Find where the given text appears and provide that cell's center as (X, Y) coordinate. 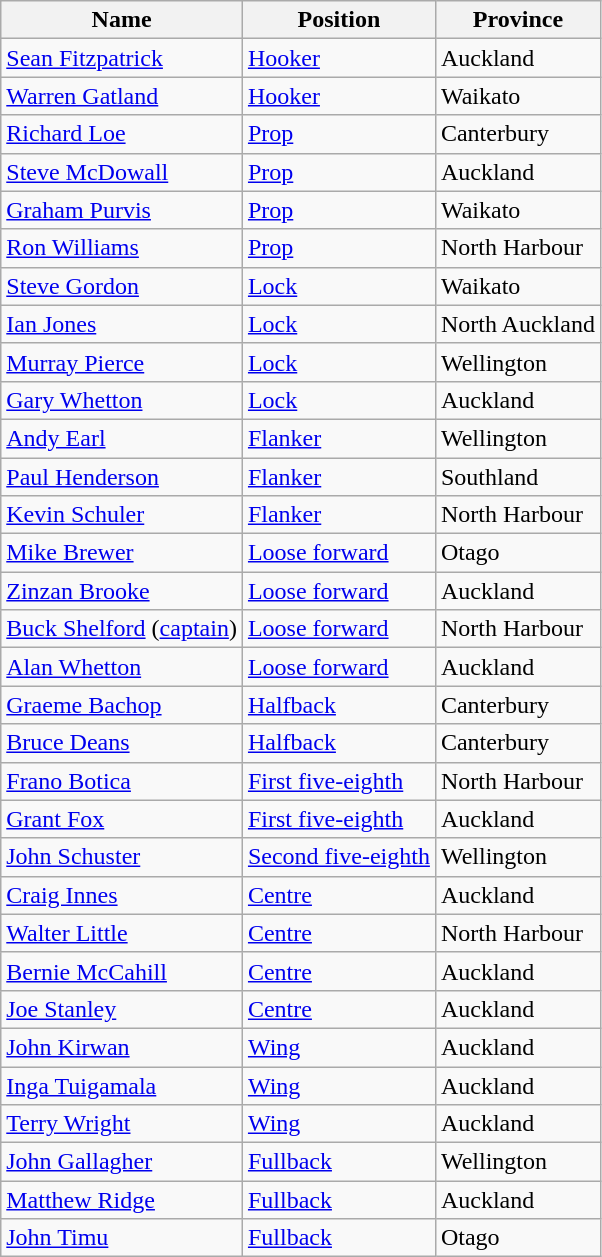
Province (518, 20)
Southland (518, 477)
Paul Henderson (122, 477)
Craig Innes (122, 895)
John Gallagher (122, 1162)
Matthew Ridge (122, 1200)
Name (122, 20)
Ian Jones (122, 324)
Position (338, 20)
Andy Earl (122, 438)
Terry Wright (122, 1124)
Mike Brewer (122, 553)
Bruce Deans (122, 743)
Warren Gatland (122, 96)
Steve Gordon (122, 286)
Bernie McCahill (122, 971)
Joe Stanley (122, 1009)
Sean Fitzpatrick (122, 58)
Second five-eighth (338, 857)
Graeme Bachop (122, 705)
Zinzan Brooke (122, 591)
Kevin Schuler (122, 515)
Inga Tuigamala (122, 1085)
Grant Fox (122, 819)
John Kirwan (122, 1047)
Walter Little (122, 933)
John Schuster (122, 857)
Frano Botica (122, 781)
Buck Shelford (captain) (122, 629)
Ron Williams (122, 248)
North Auckland (518, 324)
Murray Pierce (122, 362)
John Timu (122, 1238)
Alan Whetton (122, 667)
Gary Whetton (122, 400)
Richard Loe (122, 134)
Graham Purvis (122, 210)
Steve McDowall (122, 172)
